From the cell containing the given text, extract its center point as (x, y) coordinate. 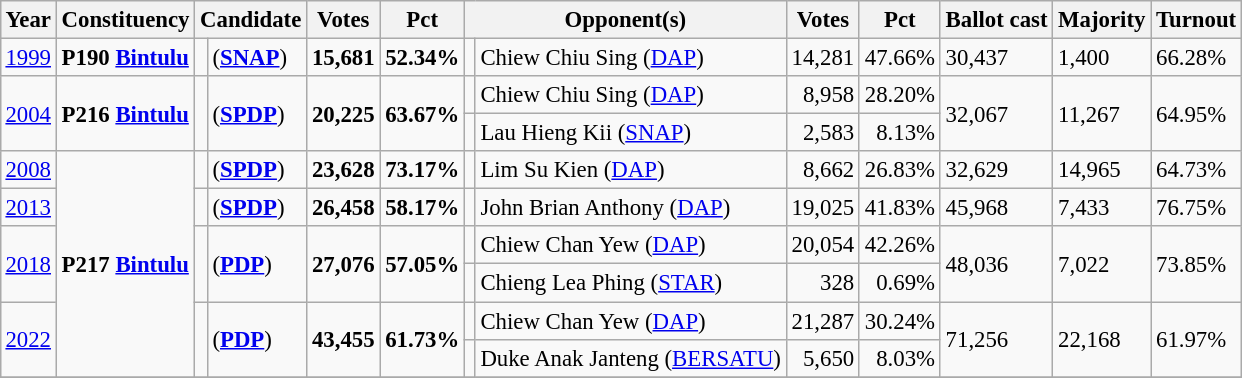
20,054 (822, 245)
8.03% (900, 358)
2008 (28, 170)
7,433 (1102, 208)
2013 (28, 208)
7,022 (1102, 264)
64.95% (1196, 114)
Constituency (125, 20)
328 (822, 283)
8,662 (822, 170)
(SNAP) (257, 57)
41.83% (900, 208)
Opponent(s) (625, 20)
32,067 (996, 114)
Year (28, 20)
2004 (28, 114)
2022 (28, 340)
61.97% (1196, 340)
0.69% (900, 283)
P190 Bintulu (125, 57)
27,076 (344, 264)
71,256 (996, 340)
1,400 (1102, 57)
73.17% (422, 170)
P217 Bintulu (125, 264)
47.66% (900, 57)
Ballot cast (996, 20)
66.28% (1196, 57)
14,281 (822, 57)
2,583 (822, 133)
63.67% (422, 114)
Candidate (251, 20)
21,287 (822, 321)
1999 (28, 57)
5,650 (822, 358)
Turnout (1196, 20)
11,267 (1102, 114)
76.75% (1196, 208)
8.13% (900, 133)
2018 (28, 264)
32,629 (996, 170)
52.34% (422, 57)
Duke Anak Janteng (BERSATU) (630, 358)
58.17% (422, 208)
Chieng Lea Phing (STAR) (630, 283)
43,455 (344, 340)
42.26% (900, 245)
23,628 (344, 170)
Lim Su Kien (DAP) (630, 170)
Majority (1102, 20)
28.20% (900, 95)
30.24% (900, 321)
73.85% (1196, 264)
61.73% (422, 340)
14,965 (1102, 170)
26.83% (900, 170)
Lau Hieng Kii (SNAP) (630, 133)
20,225 (344, 114)
8,958 (822, 95)
22,168 (1102, 340)
64.73% (1196, 170)
57.05% (422, 264)
45,968 (996, 208)
30,437 (996, 57)
48,036 (996, 264)
P216 Bintulu (125, 114)
19,025 (822, 208)
26,458 (344, 208)
15,681 (344, 57)
John Brian Anthony (DAP) (630, 208)
